Determine the [X, Y] coordinate at the center of the cell enclosing the given text.  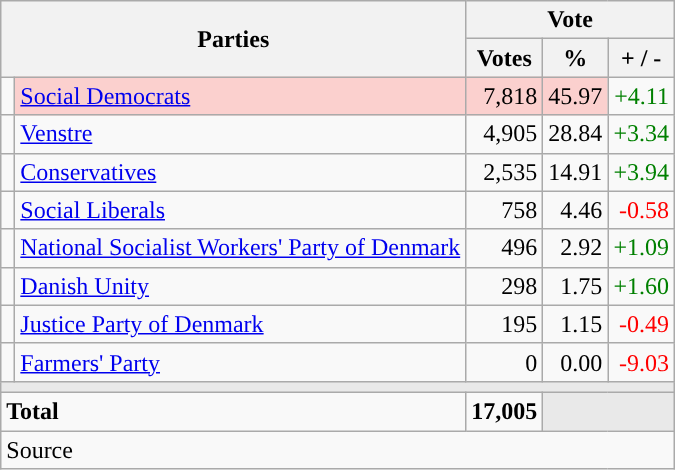
+3.34 [642, 134]
298 [504, 286]
28.84 [576, 134]
Parties [234, 39]
+3.94 [642, 172]
2.92 [576, 248]
0.00 [576, 362]
+4.11 [642, 96]
-9.03 [642, 362]
National Socialist Workers' Party of Denmark [240, 248]
Source [338, 449]
17,005 [504, 411]
45.97 [576, 96]
+1.09 [642, 248]
Total [234, 411]
Votes [504, 58]
Justice Party of Denmark [240, 324]
1.75 [576, 286]
1.15 [576, 324]
2,535 [504, 172]
14.91 [576, 172]
+ / - [642, 58]
Vote [570, 20]
Social Democrats [240, 96]
4.46 [576, 210]
Venstre [240, 134]
195 [504, 324]
-0.58 [642, 210]
496 [504, 248]
4,905 [504, 134]
7,818 [504, 96]
-0.49 [642, 324]
Conservatives [240, 172]
758 [504, 210]
+1.60 [642, 286]
Danish Unity [240, 286]
0 [504, 362]
Farmers' Party [240, 362]
% [576, 58]
Social Liberals [240, 210]
